For the text-containing cell, return its midpoint in (X, Y) coordinate format. 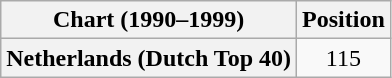
Netherlands (Dutch Top 40) (149, 58)
Position (344, 20)
Chart (1990–1999) (149, 20)
115 (344, 58)
